Return (x, y) of the center of cell containing provided text 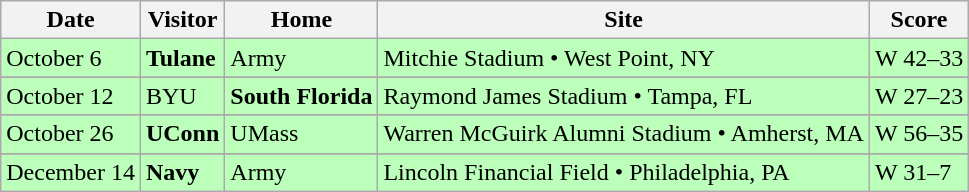
Site (624, 20)
W 42–33 (918, 58)
December 14 (71, 172)
W 27–23 (918, 96)
Raymond James Stadium • Tampa, FL (624, 96)
Home (302, 20)
Visitor (182, 20)
UConn (182, 134)
BYU (182, 96)
October 26 (71, 134)
Mitchie Stadium • West Point, NY (624, 58)
Navy (182, 172)
W 31–7 (918, 172)
October 6 (71, 58)
Score (918, 20)
Warren McGuirk Alumni Stadium • Amherst, MA (624, 134)
UMass (302, 134)
October 12 (71, 96)
Tulane (182, 58)
Lincoln Financial Field • Philadelphia, PA (624, 172)
W 56–35 (918, 134)
Date (71, 20)
South Florida (302, 96)
